Return (X, Y) of the center of cell containing provided text 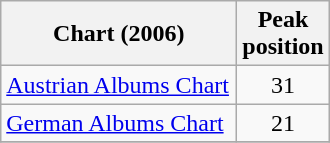
German Albums Chart (119, 123)
Chart (2006) (119, 34)
Peakposition (283, 34)
Austrian Albums Chart (119, 85)
21 (283, 123)
31 (283, 85)
